Pinpoint the cell where the given text exists, returning its [x, y] midpoint coordinate. 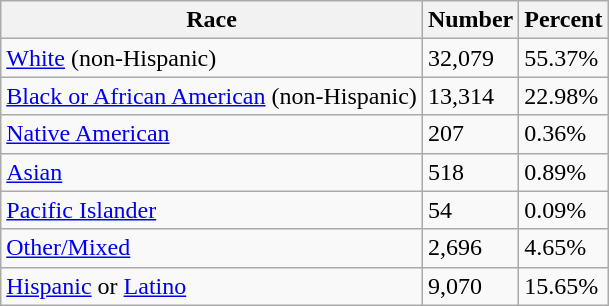
Black or African American (non-Hispanic) [212, 96]
207 [470, 134]
Pacific Islander [212, 210]
Hispanic or Latino [212, 286]
13,314 [470, 96]
54 [470, 210]
4.65% [564, 248]
Percent [564, 20]
0.36% [564, 134]
Other/Mixed [212, 248]
9,070 [470, 286]
55.37% [564, 58]
Asian [212, 172]
518 [470, 172]
32,079 [470, 58]
Race [212, 20]
0.89% [564, 172]
0.09% [564, 210]
Number [470, 20]
22.98% [564, 96]
White (non-Hispanic) [212, 58]
2,696 [470, 248]
15.65% [564, 286]
Native American [212, 134]
